Identify which cell holds the provided text, then report its [x, y] central coordinate. 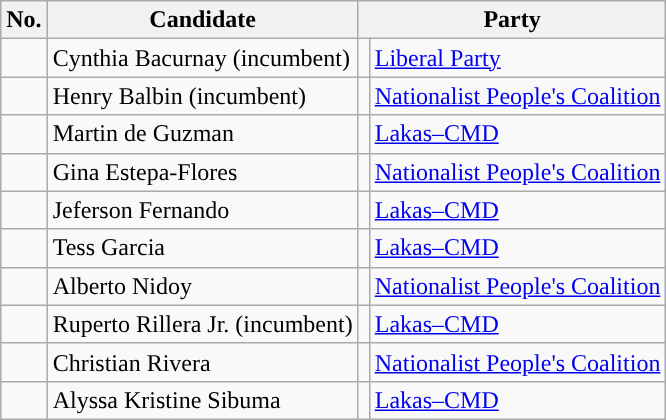
Gina Estepa-Flores [202, 172]
Jeferson Fernando [202, 210]
No. [24, 20]
Cynthia Bacurnay (incumbent) [202, 58]
Alberto Nidoy [202, 286]
Candidate [202, 20]
Ruperto Rillera Jr. (incumbent) [202, 324]
Christian Rivera [202, 362]
Henry Balbin (incumbent) [202, 96]
Party [512, 20]
Martin de Guzman [202, 134]
Liberal Party [518, 58]
Alyssa Kristine Sibuma [202, 400]
Tess Garcia [202, 248]
